Find where the given text appears and provide that cell's center as [X, Y] coordinate. 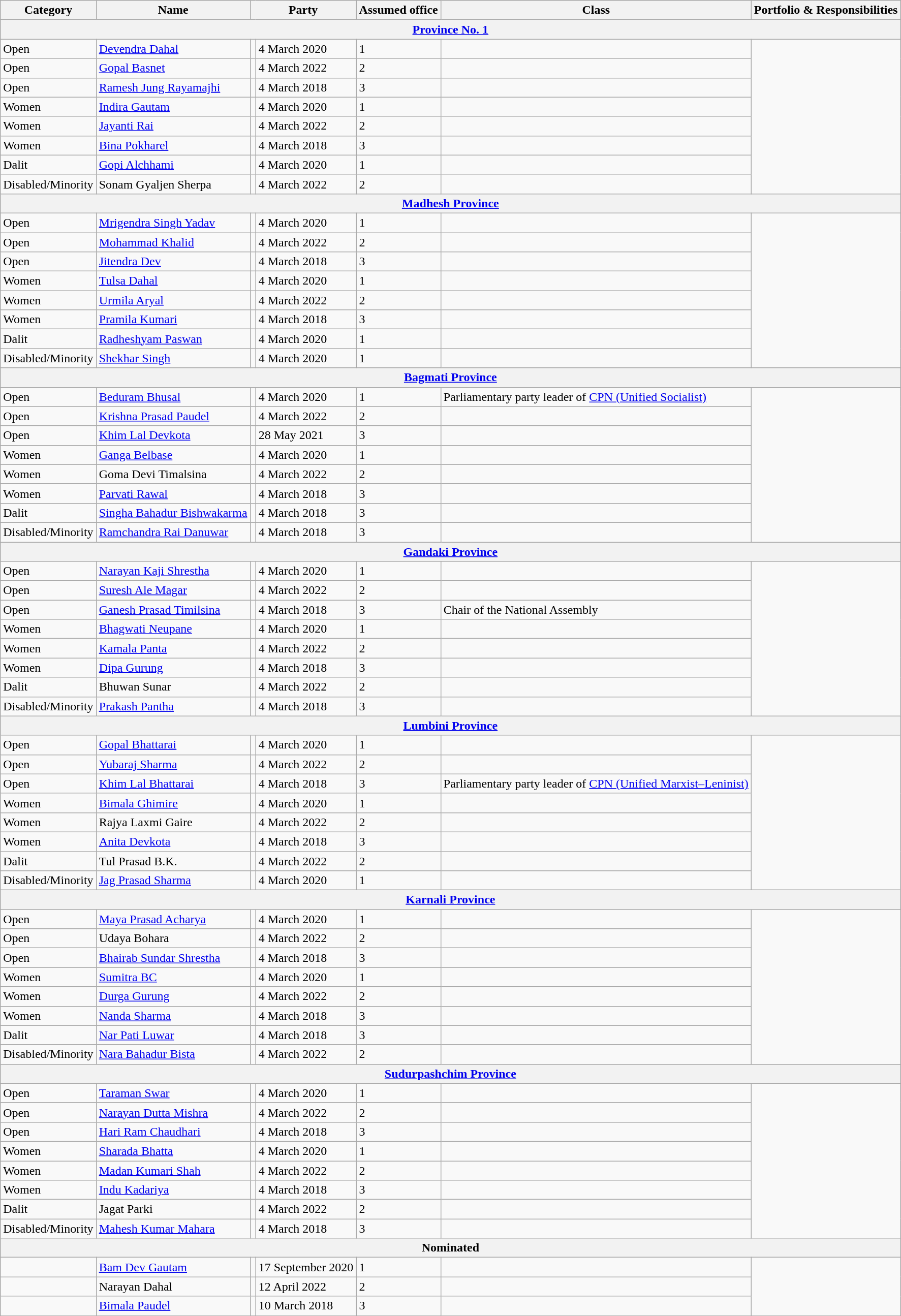
Mahesh Kumar Mahara [173, 1229]
Maya Prasad Acharya [173, 919]
Category [48, 10]
Sonam Gyaljen Sherpa [173, 184]
Chair of the National Assembly [596, 610]
Devendra Dahal [173, 49]
Taraman Swar [173, 1093]
Sharada Bhatta [173, 1151]
Khim Lal Devkota [173, 435]
Shekhar Singh [173, 358]
Singha Bahadur Bishwakarma [173, 513]
Kamala Panta [173, 648]
Hari Ram Chaudhari [173, 1132]
Jayanti Rai [173, 126]
Ramesh Jung Rayamajhi [173, 87]
Gopi Alchhami [173, 165]
Portfolio & Responsibilities [826, 10]
Sumitra BC [173, 977]
Bimala Ghimire [173, 803]
Narayan Kaji Shrestha [173, 571]
Indu Kadariya [173, 1190]
Indira Gautam [173, 107]
Jag Prasad Sharma [173, 881]
Jagat Parki [173, 1209]
Sudurpashchim Province [450, 1074]
Gopal Bhattarai [173, 745]
Narayan Dahal [173, 1287]
Karnali Province [450, 900]
Ganga Belbase [173, 455]
Parvati Rawal [173, 493]
Name [173, 10]
Suresh Ale Magar [173, 590]
Prakash Pantha [173, 706]
Nanda Sharma [173, 1016]
Party [303, 10]
Ramchandra Rai Danuwar [173, 532]
Mohammad Khalid [173, 242]
Dipa Gurung [173, 668]
Nar Pati Luwar [173, 1035]
Province No. 1 [450, 29]
Nominated [450, 1248]
Krishna Prasad Paudel [173, 416]
10 March 2018 [306, 1306]
Radheshyam Paswan [173, 339]
Narayan Dutta Mishra [173, 1112]
Pramila Kumari [173, 320]
Parliamentary party leader of CPN (Unified Marxist–Leninist) [596, 784]
Madhesh Province [450, 203]
Bam Dev Gautam [173, 1267]
Yubaraj Sharma [173, 764]
Parliamentary party leader of CPN (Unified Socialist) [596, 397]
Madan Kumari Shah [173, 1170]
12 April 2022 [306, 1287]
Ganesh Prasad Timilsina [173, 610]
17 September 2020 [306, 1267]
Goma Devi Timalsina [173, 474]
Bhuwan Sunar [173, 687]
Jitendra Dev [173, 262]
Tul Prasad B.K. [173, 861]
Urmila Aryal [173, 300]
Mrigendra Singh Yadav [173, 223]
28 May 2021 [306, 435]
Bhairab Sundar Shrestha [173, 958]
Bhagwati Neupane [173, 629]
Khim Lal Bhattarai [173, 784]
Gandaki Province [450, 551]
Durga Gurung [173, 996]
Anita Devkota [173, 841]
Bagmati Province [450, 378]
Assumed office [398, 10]
Rajya Laxmi Gaire [173, 822]
Nara Bahadur Bista [173, 1054]
Gopal Basnet [173, 68]
Bina Pokharel [173, 145]
Tulsa Dahal [173, 281]
Beduram Bhusal [173, 397]
Udaya Bohara [173, 938]
Lumbini Province [450, 726]
Bimala Paudel [173, 1306]
Class [596, 10]
